Pinpoint the cell where the given text exists, returning its (X, Y) midpoint coordinate. 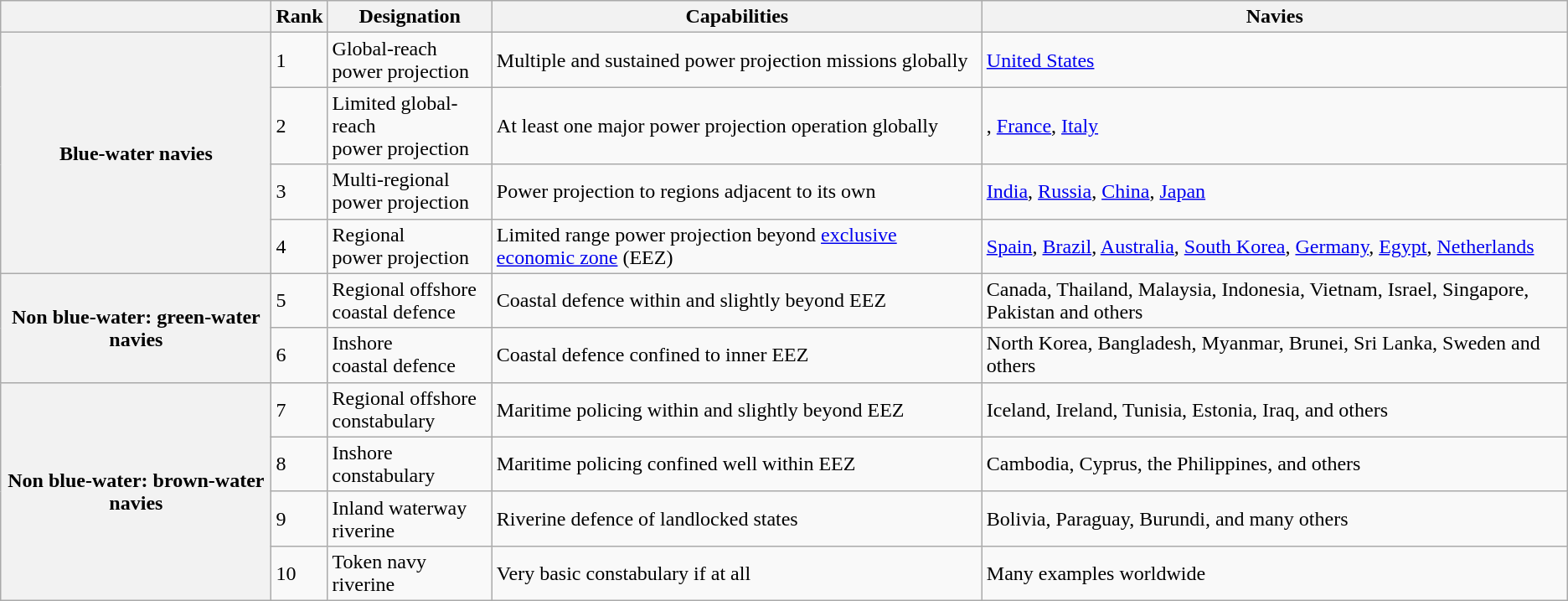
Non blue-water: brown-water navies (136, 491)
Bolivia, Paraguay, Burundi, and many others (1275, 518)
5 (300, 300)
Very basic constabulary if at all (737, 573)
Maritime policing confined well within EEZ (737, 464)
10 (300, 573)
Multiple and sustained power projection missions globally (737, 60)
4 (300, 246)
Canada, Thailand, Malaysia, Indonesia, Vietnam, Israel, Singapore, Pakistan and others (1275, 300)
India, Russia, China, Japan (1275, 191)
United States (1275, 60)
Inshorecoastal defence (410, 355)
North Korea, Bangladesh, Myanmar, Brunei, Sri Lanka, Sweden and others (1275, 355)
Blue-water navies (136, 153)
Navies (1275, 17)
Inshoreconstabulary (410, 464)
Inland waterwayriverine (410, 518)
3 (300, 191)
7 (300, 409)
Cambodia, Cyprus, the Philippines, and others (1275, 464)
Limited global-reachpower projection (410, 126)
Designation (410, 17)
Regionalpower projection (410, 246)
2 (300, 126)
1 (300, 60)
, France, Italy (1275, 126)
At least one major power projection operation globally (737, 126)
Iceland, Ireland, Tunisia, Estonia, Iraq, and others (1275, 409)
Global-reachpower projection (410, 60)
Limited range power projection beyond exclusive economic zone (EEZ) (737, 246)
6 (300, 355)
Many examples worldwide (1275, 573)
Regional offshorecoastal defence (410, 300)
Maritime policing within and slightly beyond EEZ (737, 409)
Spain, Brazil, Australia, South Korea, Germany, Egypt, Netherlands (1275, 246)
Multi-regionalpower projection (410, 191)
Riverine defence of landlocked states (737, 518)
8 (300, 464)
Rank (300, 17)
Token navyriverine (410, 573)
Power projection to regions adjacent to its own (737, 191)
Non blue-water: green-water navies (136, 328)
Coastal defence confined to inner EEZ (737, 355)
9 (300, 518)
Coastal defence within and slightly beyond EEZ (737, 300)
Regional offshoreconstabulary (410, 409)
Capabilities (737, 17)
